Identify which cell holds the provided text, then report its (X, Y) central coordinate. 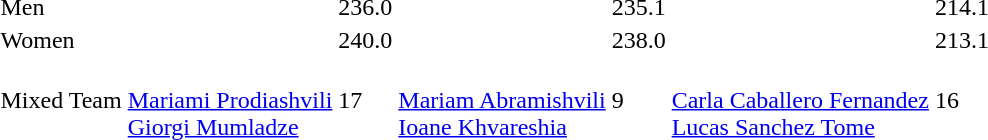
238.0 (638, 40)
240.0 (366, 40)
